Locate the cell with the specified text and output its [X, Y] center coordinate. 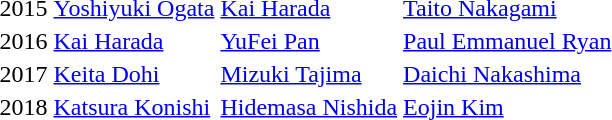
YuFei Pan [309, 41]
Kai Harada [134, 41]
Mizuki Tajima [309, 74]
Keita Dohi [134, 74]
